From the cell containing the given text, extract its center point as (x, y) coordinate. 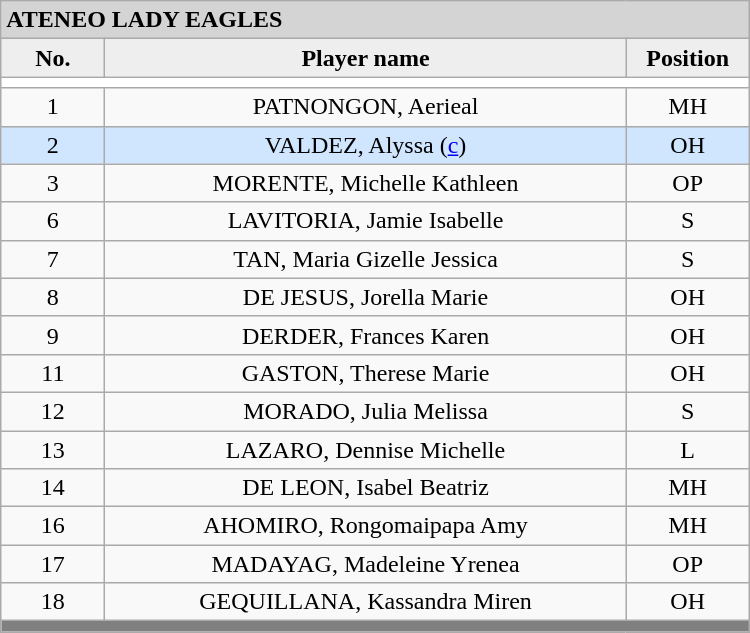
VALDEZ, Alyssa (c) (366, 145)
14 (53, 488)
MORADO, Julia Melissa (366, 411)
1 (53, 107)
6 (53, 221)
LAZARO, Dennise Michelle (366, 449)
ATENEO LADY EAGLES (375, 20)
LAVITORIA, Jamie Isabelle (366, 221)
12 (53, 411)
2 (53, 145)
DE LEON, Isabel Beatriz (366, 488)
16 (53, 526)
13 (53, 449)
17 (53, 564)
DERDER, Frances Karen (366, 335)
GEQUILLANA, Kassandra Miren (366, 602)
MADAYAG, Madeleine Yrenea (366, 564)
MORENTE, Michelle Kathleen (366, 183)
9 (53, 335)
Player name (366, 58)
PATNONGON, Aerieal (366, 107)
L (688, 449)
18 (53, 602)
3 (53, 183)
11 (53, 373)
TAN, Maria Gizelle Jessica (366, 259)
AHOMIRO, Rongomaipapa Amy (366, 526)
DE JESUS, Jorella Marie (366, 297)
8 (53, 297)
GASTON, Therese Marie (366, 373)
7 (53, 259)
No. (53, 58)
Position (688, 58)
